Output the (X, Y) coordinate of the center of the cell containing the given text.  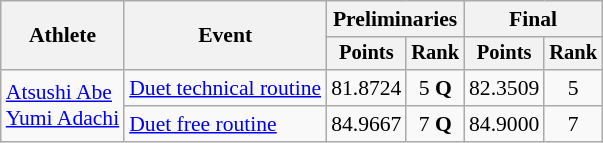
7 Q (435, 124)
82.3509 (504, 88)
Duet free routine (225, 124)
Event (225, 36)
5 Q (435, 88)
81.8724 (366, 88)
7 (573, 124)
84.9000 (504, 124)
Atsushi AbeYumi Adachi (62, 106)
Preliminaries (395, 19)
84.9667 (366, 124)
Athlete (62, 36)
5 (573, 88)
Duet technical routine (225, 88)
Final (533, 19)
